Capture the cell that displays the provided text and extract its [x, y] central coordinate. 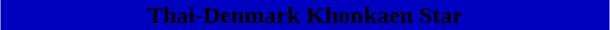
Thai-Denmark Khonkaen Star [304, 15]
